Detect which cell encompasses the target text, then output its [X, Y] center coordinate. 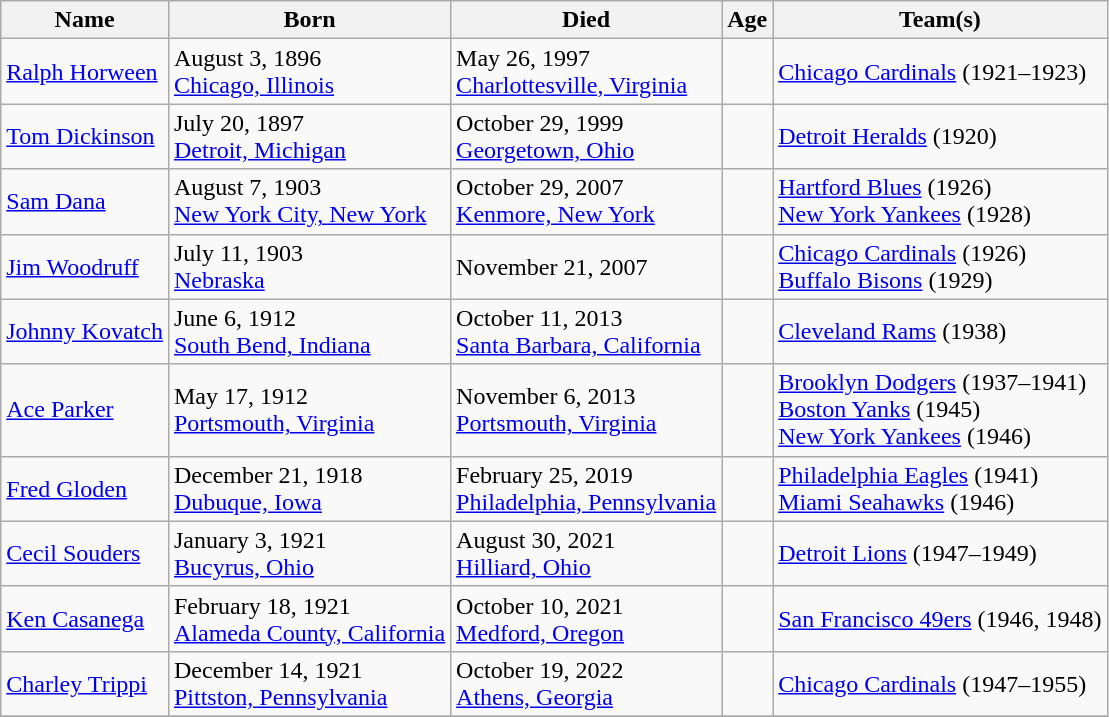
May 26, 1997Charlottesville, Virginia [586, 72]
Ken Casanega [85, 618]
Age [748, 20]
Cecil Souders [85, 554]
February 18, 1921Alameda County, California [309, 618]
San Francisco 49ers (1946, 1948) [940, 618]
Born [309, 20]
July 11, 1903Nebraska [309, 266]
Chicago Cardinals (1921–1923) [940, 72]
Ace Parker [85, 410]
Name [85, 20]
July 20, 1897Detroit, Michigan [309, 136]
Fred Gloden [85, 488]
Detroit Heralds (1920) [940, 136]
October 10, 2021Medford, Oregon [586, 618]
Johnny Kovatch [85, 332]
December 14, 1921Pittston, Pennsylvania [309, 684]
Brooklyn Dodgers (1937–1941)Boston Yanks (1945)New York Yankees (1946) [940, 410]
August 7, 1903New York City, New York [309, 202]
December 21, 1918Dubuque, Iowa [309, 488]
November 6, 2013Portsmouth, Virginia [586, 410]
October 19, 2022Athens, Georgia [586, 684]
February 25, 2019Philadelphia, Pennsylvania [586, 488]
Detroit Lions (1947–1949) [940, 554]
Jim Woodruff [85, 266]
Ralph Horween [85, 72]
Hartford Blues (1926)New York Yankees (1928) [940, 202]
Team(s) [940, 20]
Tom Dickinson [85, 136]
October 29, 1999Georgetown, Ohio [586, 136]
Chicago Cardinals (1947–1955) [940, 684]
Chicago Cardinals (1926)Buffalo Bisons (1929) [940, 266]
November 21, 2007 [586, 266]
Died [586, 20]
Charley Trippi [85, 684]
October 29, 2007Kenmore, New York [586, 202]
Cleveland Rams (1938) [940, 332]
August 3, 1896Chicago, Illinois [309, 72]
October 11, 2013Santa Barbara, California [586, 332]
January 3, 1921Bucyrus, Ohio [309, 554]
Sam Dana [85, 202]
Philadelphia Eagles (1941)Miami Seahawks (1946) [940, 488]
June 6, 1912South Bend, Indiana [309, 332]
August 30, 2021Hilliard, Ohio [586, 554]
May 17, 1912Portsmouth, Virginia [309, 410]
